Return [X, Y] of the center of cell containing provided text 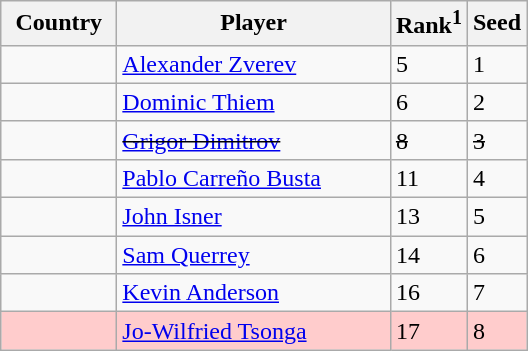
4 [496, 178]
Rank1 [428, 24]
13 [428, 217]
14 [428, 255]
Grigor Dimitrov [254, 140]
Player [254, 24]
2 [496, 102]
3 [496, 140]
11 [428, 178]
Seed [496, 24]
Jo-Wilfried Tsonga [254, 331]
7 [496, 293]
16 [428, 293]
1 [496, 64]
Country [59, 24]
Dominic Thiem [254, 102]
17 [428, 331]
Sam Querrey [254, 255]
Kevin Anderson [254, 293]
Pablo Carreño Busta [254, 178]
John Isner [254, 217]
Alexander Zverev [254, 64]
